Determine the [x, y] coordinate at the center of the cell enclosing the given text.  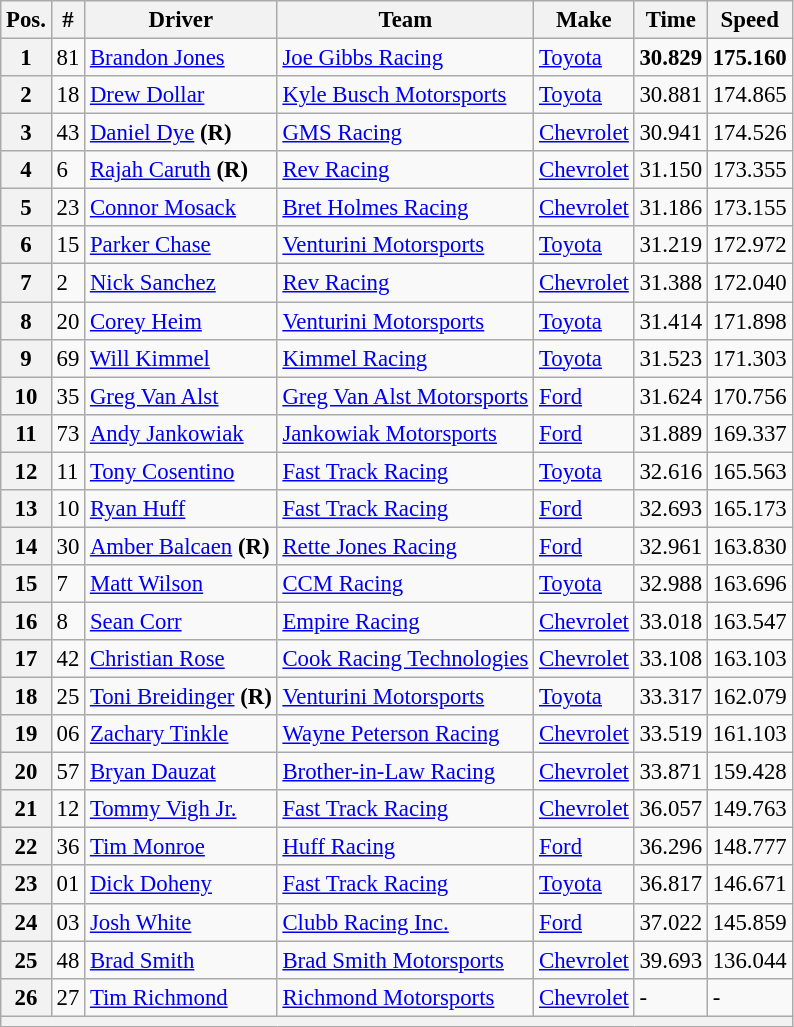
30.829 [670, 58]
16 [26, 621]
48 [68, 960]
163.696 [750, 584]
Drew Dollar [181, 95]
32.988 [670, 584]
9 [26, 358]
36.817 [670, 885]
Sean Corr [181, 621]
Rette Jones Racing [406, 546]
Empire Racing [406, 621]
163.830 [750, 546]
13 [26, 509]
173.155 [750, 208]
Tommy Vigh Jr. [181, 809]
31.150 [670, 170]
3 [26, 133]
Will Kimmel [181, 358]
Greg Van Alst Motorsports [406, 396]
# [68, 20]
163.547 [750, 621]
35 [68, 396]
175.160 [750, 58]
69 [68, 358]
Christian Rose [181, 659]
Kyle Busch Motorsports [406, 95]
171.303 [750, 358]
Bryan Dauzat [181, 772]
33.317 [670, 697]
171.898 [750, 321]
19 [26, 734]
43 [68, 133]
33.018 [670, 621]
30.941 [670, 133]
Amber Balcaen (R) [181, 546]
165.563 [750, 471]
Wayne Peterson Racing [406, 734]
169.337 [750, 433]
03 [68, 922]
Daniel Dye (R) [181, 133]
Bret Holmes Racing [406, 208]
Matt Wilson [181, 584]
14 [26, 546]
Tony Cosentino [181, 471]
Clubb Racing Inc. [406, 922]
31.624 [670, 396]
Brother-in-Law Racing [406, 772]
Parker Chase [181, 245]
17 [26, 659]
22 [26, 847]
39.693 [670, 960]
33.519 [670, 734]
Andy Jankowiak [181, 433]
Richmond Motorsports [406, 997]
27 [68, 997]
163.103 [750, 659]
Kimmel Racing [406, 358]
5 [26, 208]
36.057 [670, 809]
Huff Racing [406, 847]
Greg Van Alst [181, 396]
73 [68, 433]
Team [406, 20]
Josh White [181, 922]
Cook Racing Technologies [406, 659]
146.671 [750, 885]
Speed [750, 20]
Tim Richmond [181, 997]
Tim Monroe [181, 847]
Dick Doheny [181, 885]
174.865 [750, 95]
Make [584, 20]
159.428 [750, 772]
37.022 [670, 922]
24 [26, 922]
136.044 [750, 960]
173.355 [750, 170]
161.103 [750, 734]
Joe Gibbs Racing [406, 58]
36.296 [670, 847]
Zachary Tinkle [181, 734]
CCM Racing [406, 584]
57 [68, 772]
30 [68, 546]
162.079 [750, 697]
21 [26, 809]
31.414 [670, 321]
Brandon Jones [181, 58]
GMS Racing [406, 133]
Ryan Huff [181, 509]
36 [68, 847]
165.173 [750, 509]
26 [26, 997]
174.526 [750, 133]
33.871 [670, 772]
Pos. [26, 20]
06 [68, 734]
145.859 [750, 922]
Toni Breidinger (R) [181, 697]
01 [68, 885]
Connor Mosack [181, 208]
33.108 [670, 659]
31.388 [670, 283]
32.961 [670, 546]
149.763 [750, 809]
1 [26, 58]
Nick Sanchez [181, 283]
30.881 [670, 95]
148.777 [750, 847]
Jankowiak Motorsports [406, 433]
32.616 [670, 471]
42 [68, 659]
31.889 [670, 433]
Time [670, 20]
Rajah Caruth (R) [181, 170]
170.756 [750, 396]
Driver [181, 20]
172.972 [750, 245]
31.523 [670, 358]
Corey Heim [181, 321]
Brad Smith [181, 960]
81 [68, 58]
Brad Smith Motorsports [406, 960]
4 [26, 170]
31.219 [670, 245]
31.186 [670, 208]
32.693 [670, 509]
172.040 [750, 283]
